Locate the cell with the specified text and output its (X, Y) center coordinate. 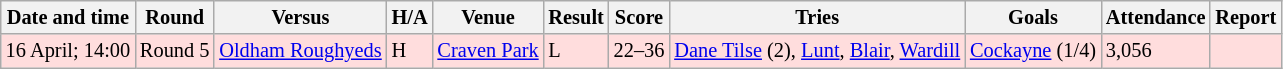
Goals (1033, 17)
Oldham Roughyeds (300, 51)
16 April; 14:00 (68, 51)
H/A (410, 17)
Round 5 (174, 51)
Attendance (1156, 17)
H (410, 51)
22–36 (640, 51)
Cockayne (1/4) (1033, 51)
3,056 (1156, 51)
Dane Tilse (2), Lunt, Blair, Wardill (817, 51)
Craven Park (488, 51)
Venue (488, 17)
Tries (817, 17)
Score (640, 17)
L (576, 51)
Report (1246, 17)
Date and time (68, 17)
Result (576, 17)
Versus (300, 17)
Round (174, 17)
